Capture the cell that displays the provided text and extract its [x, y] central coordinate. 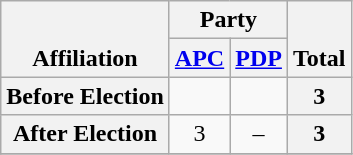
– [259, 134]
Party [228, 20]
Before Election [86, 96]
Affiliation [86, 39]
After Election [86, 134]
APC [199, 58]
Total [319, 39]
PDP [259, 58]
